Return (x, y) of the center of cell containing provided text 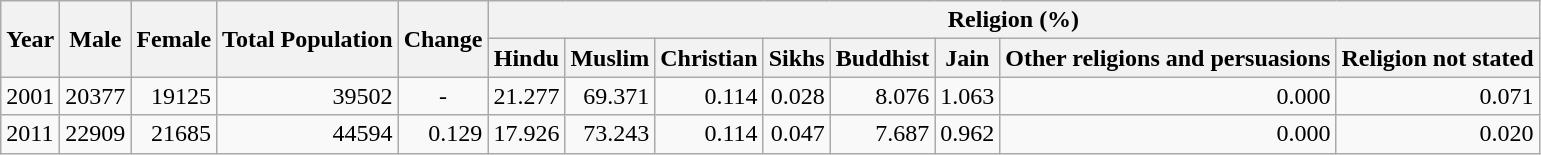
0.071 (1438, 96)
Muslim (610, 58)
0.020 (1438, 134)
20377 (96, 96)
0.028 (796, 96)
0.962 (968, 134)
Male (96, 39)
7.687 (882, 134)
Sikhs (796, 58)
69.371 (610, 96)
21.277 (526, 96)
22909 (96, 134)
2001 (30, 96)
17.926 (526, 134)
Hindu (526, 58)
1.063 (968, 96)
Change (443, 39)
Female (174, 39)
21685 (174, 134)
0.129 (443, 134)
44594 (308, 134)
Religion (%) (1014, 20)
Other religions and persuasions (1168, 58)
0.047 (796, 134)
- (443, 96)
Year (30, 39)
Jain (968, 58)
19125 (174, 96)
Total Population (308, 39)
73.243 (610, 134)
Buddhist (882, 58)
2011 (30, 134)
Religion not stated (1438, 58)
Christian (709, 58)
39502 (308, 96)
8.076 (882, 96)
